Find where the given text appears and provide that cell's center as [X, Y] coordinate. 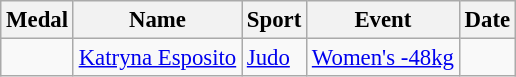
Sport [274, 20]
Date [487, 20]
Name [157, 20]
Women's -48kg [384, 58]
Judo [274, 58]
Medal [38, 20]
Event [384, 20]
Katryna Esposito [157, 58]
